For the text-containing cell, return its midpoint in [x, y] coordinate format. 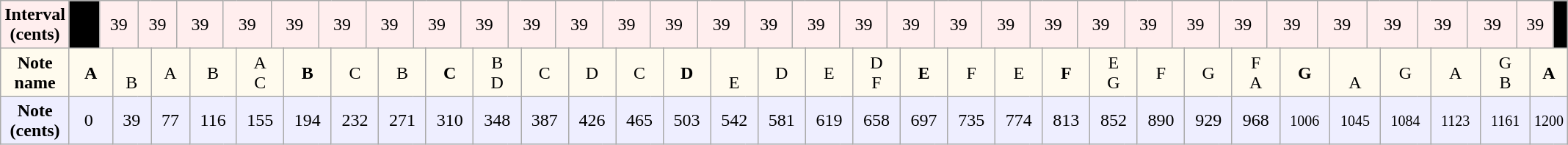
426 [592, 121]
DF [876, 72]
503 [687, 121]
929 [1208, 121]
77 [170, 121]
813 [1066, 121]
542 [734, 121]
465 [640, 121]
1006 [1305, 121]
1123 [1456, 121]
387 [545, 121]
581 [781, 121]
658 [876, 121]
890 [1161, 121]
1084 [1405, 121]
EG [1114, 72]
852 [1114, 121]
Interval (cents) [35, 25]
232 [355, 121]
1045 [1355, 121]
619 [830, 121]
155 [260, 121]
348 [498, 121]
FA [1255, 72]
BD [498, 72]
0 [91, 121]
Note (cents) [35, 121]
GB [1506, 72]
1161 [1506, 121]
194 [308, 121]
Notename [35, 72]
1200 [1549, 121]
310 [449, 121]
968 [1255, 121]
AC [260, 72]
697 [923, 121]
774 [1019, 121]
116 [213, 121]
735 [972, 121]
271 [402, 121]
